Extract the (x, y) coordinate from the center of the cell holding the provided text.  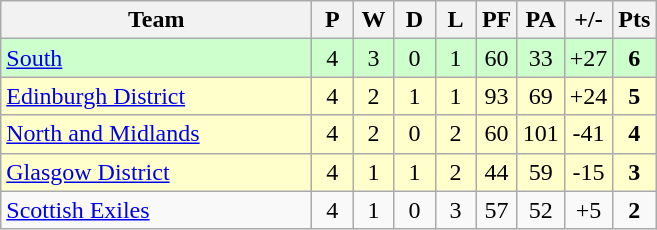
93 (496, 96)
69 (540, 96)
Edinburgh District (156, 96)
+/- (588, 20)
Pts (634, 20)
+5 (588, 210)
-41 (588, 134)
+27 (588, 58)
Glasgow District (156, 172)
6 (634, 58)
W (374, 20)
52 (540, 210)
33 (540, 58)
North and Midlands (156, 134)
101 (540, 134)
Team (156, 20)
Scottish Exiles (156, 210)
+24 (588, 96)
57 (496, 210)
South (156, 58)
P (332, 20)
-15 (588, 172)
44 (496, 172)
D (414, 20)
59 (540, 172)
5 (634, 96)
PA (540, 20)
L (456, 20)
PF (496, 20)
